Identify which cell holds the provided text, then report its [X, Y] central coordinate. 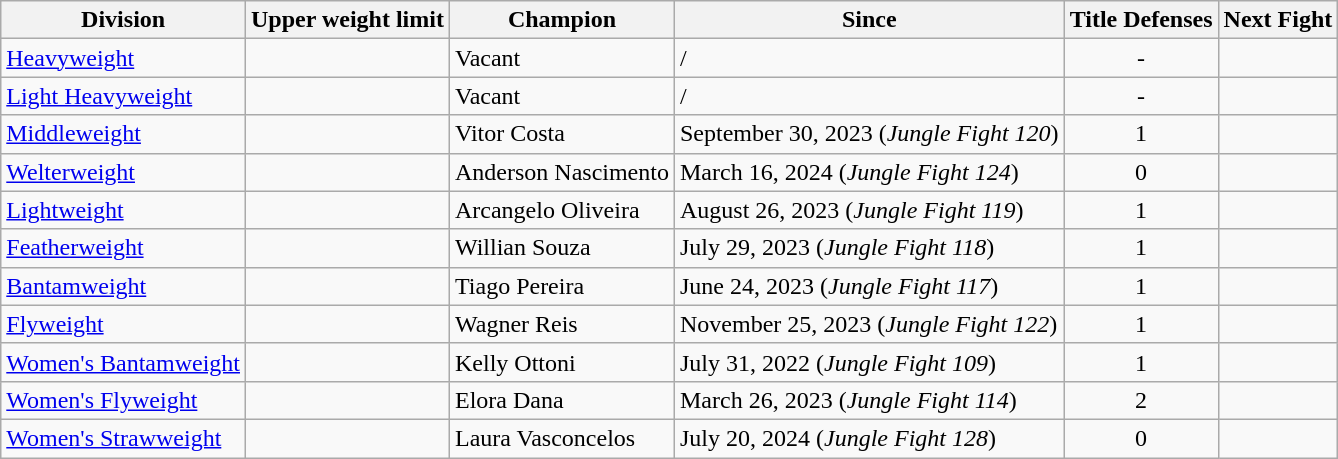
June 24, 2023 (Jungle Fight 117) [869, 286]
Women's Strawweight [124, 438]
Laura Vasconcelos [562, 438]
Women's Bantamweight [124, 362]
November 25, 2023 (Jungle Fight 122) [869, 324]
Champion [562, 20]
Next Fight [1278, 20]
2 [1141, 400]
July 29, 2023 (Jungle Fight 118) [869, 248]
Arcangelo Oliveira [562, 210]
Willian Souza [562, 248]
Welterweight [124, 172]
Heavyweight [124, 58]
Vitor Costa [562, 134]
September 30, 2023 (Jungle Fight 120) [869, 134]
Featherweight [124, 248]
July 31, 2022 (Jungle Fight 109) [869, 362]
Flyweight [124, 324]
Women's Flyweight [124, 400]
Tiago Pereira [562, 286]
Bantamweight [124, 286]
Elora Dana [562, 400]
Wagner Reis [562, 324]
Division [124, 20]
August 26, 2023 (Jungle Fight 119) [869, 210]
Upper weight limit [348, 20]
July 20, 2024 (Jungle Fight 128) [869, 438]
Since [869, 20]
Kelly Ottoni [562, 362]
Title Defenses [1141, 20]
Light Heavyweight [124, 96]
March 16, 2024 (Jungle Fight 124) [869, 172]
Middleweight [124, 134]
Anderson Nascimento [562, 172]
March 26, 2023 (Jungle Fight 114) [869, 400]
Lightweight [124, 210]
